Capture the cell that displays the provided text and extract its [x, y] central coordinate. 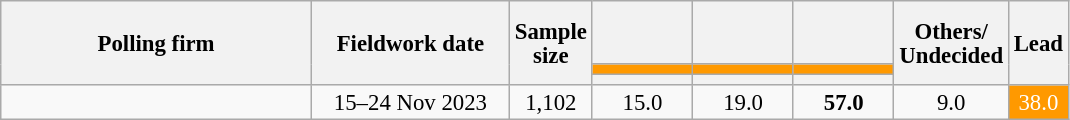
15.0 [642, 102]
Lead [1038, 43]
1,102 [550, 102]
Polling firm [156, 43]
Fieldwork date [410, 43]
38.0 [1038, 102]
Others/Undecided [951, 43]
Sample size [550, 43]
9.0 [951, 102]
19.0 [744, 102]
57.0 [844, 102]
15–24 Nov 2023 [410, 102]
